Extract the (X, Y) coordinate from the center of the cell holding the provided text.  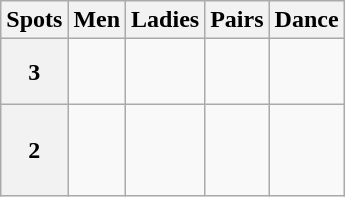
Pairs (237, 20)
Spots (34, 20)
2 (34, 150)
Dance (306, 20)
3 (34, 72)
Ladies (166, 20)
Men (97, 20)
